Capture the cell that displays the provided text and extract its (X, Y) central coordinate. 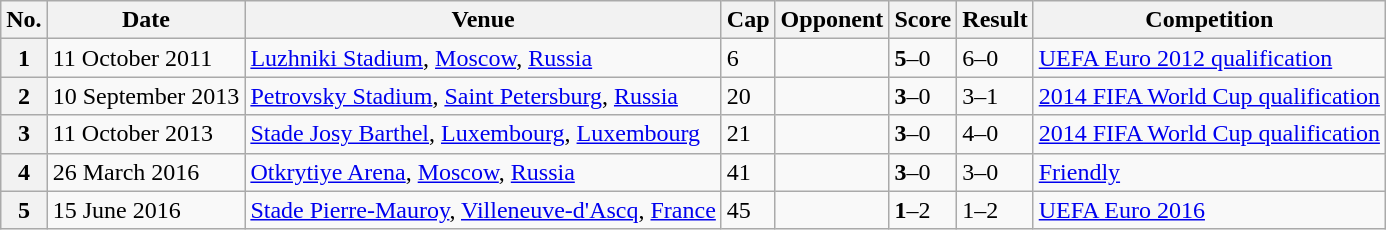
4 (24, 172)
Date (146, 20)
3–1 (995, 96)
Stade Josy Barthel, Luxembourg, Luxembourg (483, 134)
1 (24, 58)
11 October 2011 (146, 58)
Stade Pierre-Mauroy, Villeneuve-d'Ascq, France (483, 210)
Opponent (832, 20)
15 June 2016 (146, 210)
21 (748, 134)
2 (24, 96)
45 (748, 210)
10 September 2013 (146, 96)
Score (923, 20)
Luzhniki Stadium, Moscow, Russia (483, 58)
3 (24, 134)
5–0 (923, 58)
Competition (1209, 20)
20 (748, 96)
Venue (483, 20)
11 October 2013 (146, 134)
Result (995, 20)
Friendly (1209, 172)
UEFA Euro 2012 qualification (1209, 58)
UEFA Euro 2016 (1209, 210)
Cap (748, 20)
5 (24, 210)
41 (748, 172)
6–0 (995, 58)
26 March 2016 (146, 172)
No. (24, 20)
Petrovsky Stadium, Saint Petersburg, Russia (483, 96)
4–0 (995, 134)
Otkrytiye Arena, Moscow, Russia (483, 172)
6 (748, 58)
